Pinpoint the cell where the given text exists, returning its [X, Y] midpoint coordinate. 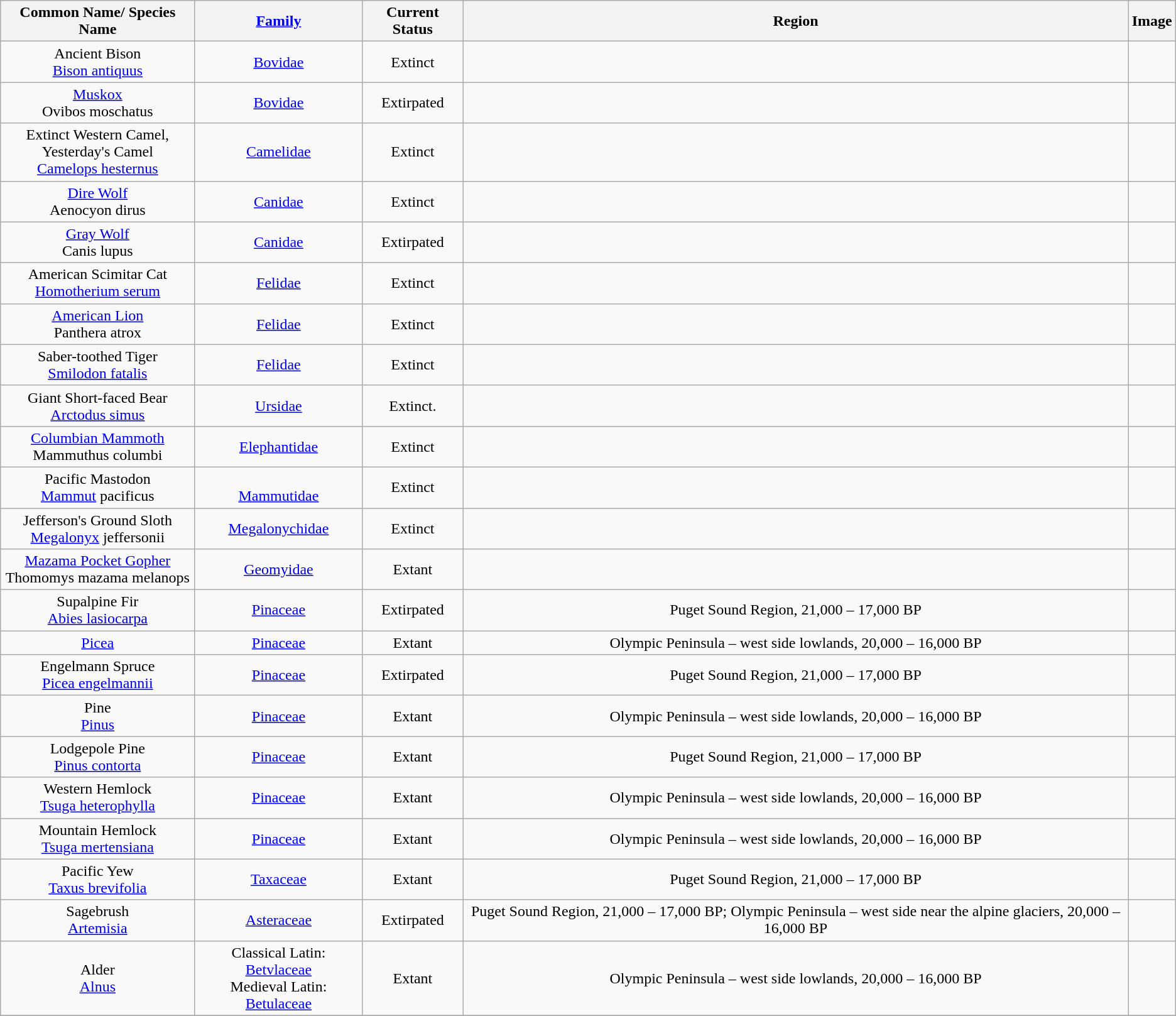
AlderAlnus [98, 978]
PinePinus [98, 716]
Mountain HemlockTsuga mertensiana [98, 838]
SagebrushArtemisia [98, 920]
Saber-toothed TigerSmilodon fatalis [98, 364]
Giant Short-faced BearArctodus simus [98, 406]
Taxaceae [279, 880]
Image [1152, 21]
Elephantidae [279, 446]
Lodgepole PinePinus contorta [98, 757]
Engelmann SprucePicea engelmannii [98, 675]
Extinct Western Camel,Yesterday's CamelCamelops hesternus [98, 152]
Jefferson's Ground SlothMegalonyx jeffersonii [98, 528]
Mazama Pocket GopherThomomys mazama melanops [98, 569]
Megalonychidae [279, 528]
Ursidae [279, 406]
Gray WolfCanis lupus [98, 243]
Classical Latin: BetvlaceaeMedieval Latin: Betulaceae [279, 978]
Geomyidae [279, 569]
Common Name/ Species Name [98, 21]
MuskoxOvibos moschatus [98, 103]
American LionPanthera atrox [98, 324]
Columbian MammothMammuthus columbi [98, 446]
Dire WolfAenocyon dirus [98, 201]
Mammutidae [279, 488]
Family [279, 21]
Asteraceae [279, 920]
Pacific YewTaxus brevifolia [98, 880]
Picea [98, 643]
Current Status [413, 21]
Extinct. [413, 406]
American Scimitar CatHomotherium serum [98, 283]
Puget Sound Region, 21,000 – 17,000 BP; Olympic Peninsula – west side near the alpine glaciers, 20,000 – 16,000 BP [795, 920]
Supalpine FirAbies lasiocarpa [98, 611]
Region [795, 21]
Pacific MastodonMammut pacificus [98, 488]
Ancient BisonBison antiquus [98, 62]
Camelidae [279, 152]
Western HemlockTsuga heterophylla [98, 798]
